Provide the [X, Y] coordinate of the cell's center where the given text is located.  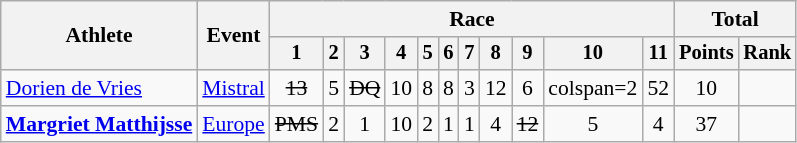
PMS [296, 124]
Rank [767, 54]
13 [296, 88]
37 [706, 124]
Dorien de Vries [100, 88]
Race [472, 19]
52 [658, 88]
11 [658, 54]
DQ [364, 88]
Athlete [100, 36]
Points [706, 54]
Mistral [233, 88]
7 [470, 54]
Europe [233, 124]
Event [233, 36]
Margriet Matthijsse [100, 124]
colspan=2 [592, 88]
Total [735, 19]
9 [528, 54]
